Locate the cell with the specified text and output its [x, y] center coordinate. 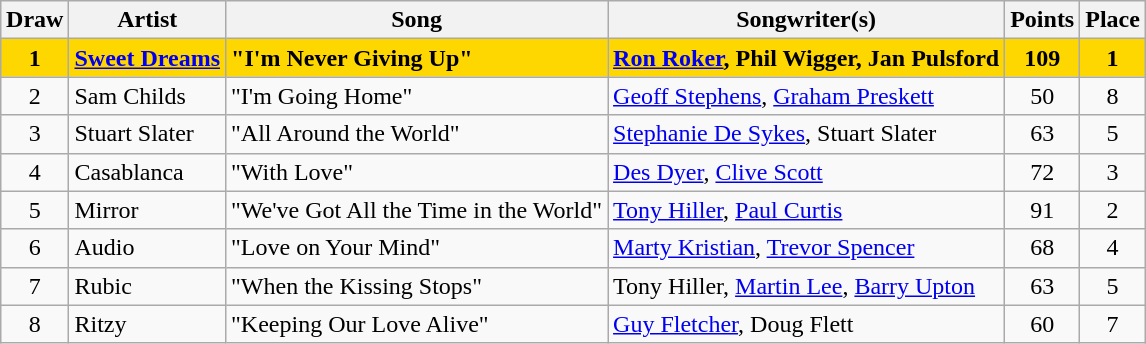
Audio [148, 248]
91 [1042, 210]
Marty Kristian, Trevor Spencer [806, 248]
Ritzy [148, 324]
"I'm Never Giving Up" [417, 58]
Tony Hiller, Paul Curtis [806, 210]
"When the Kissing Stops" [417, 286]
Sam Childs [148, 96]
Des Dyer, Clive Scott [806, 172]
"We've Got All the Time in the World" [417, 210]
60 [1042, 324]
Song [417, 20]
"I'm Going Home" [417, 96]
72 [1042, 172]
"Love on Your Mind" [417, 248]
Rubic [148, 286]
Casablanca [148, 172]
Points [1042, 20]
Mirror [148, 210]
Artist [148, 20]
Draw [35, 20]
Ron Roker, Phil Wigger, Jan Pulsford [806, 58]
Tony Hiller, Martin Lee, Barry Upton [806, 286]
50 [1042, 96]
Sweet Dreams [148, 58]
"Keeping Our Love Alive" [417, 324]
109 [1042, 58]
"With Love" [417, 172]
Geoff Stephens, Graham Preskett [806, 96]
Guy Fletcher, Doug Flett [806, 324]
Songwriter(s) [806, 20]
6 [35, 248]
Place [1113, 20]
68 [1042, 248]
Stuart Slater [148, 134]
Stephanie De Sykes, Stuart Slater [806, 134]
"All Around the World" [417, 134]
